Provide the (x, y) coordinate of the cell's center where the given text is located.  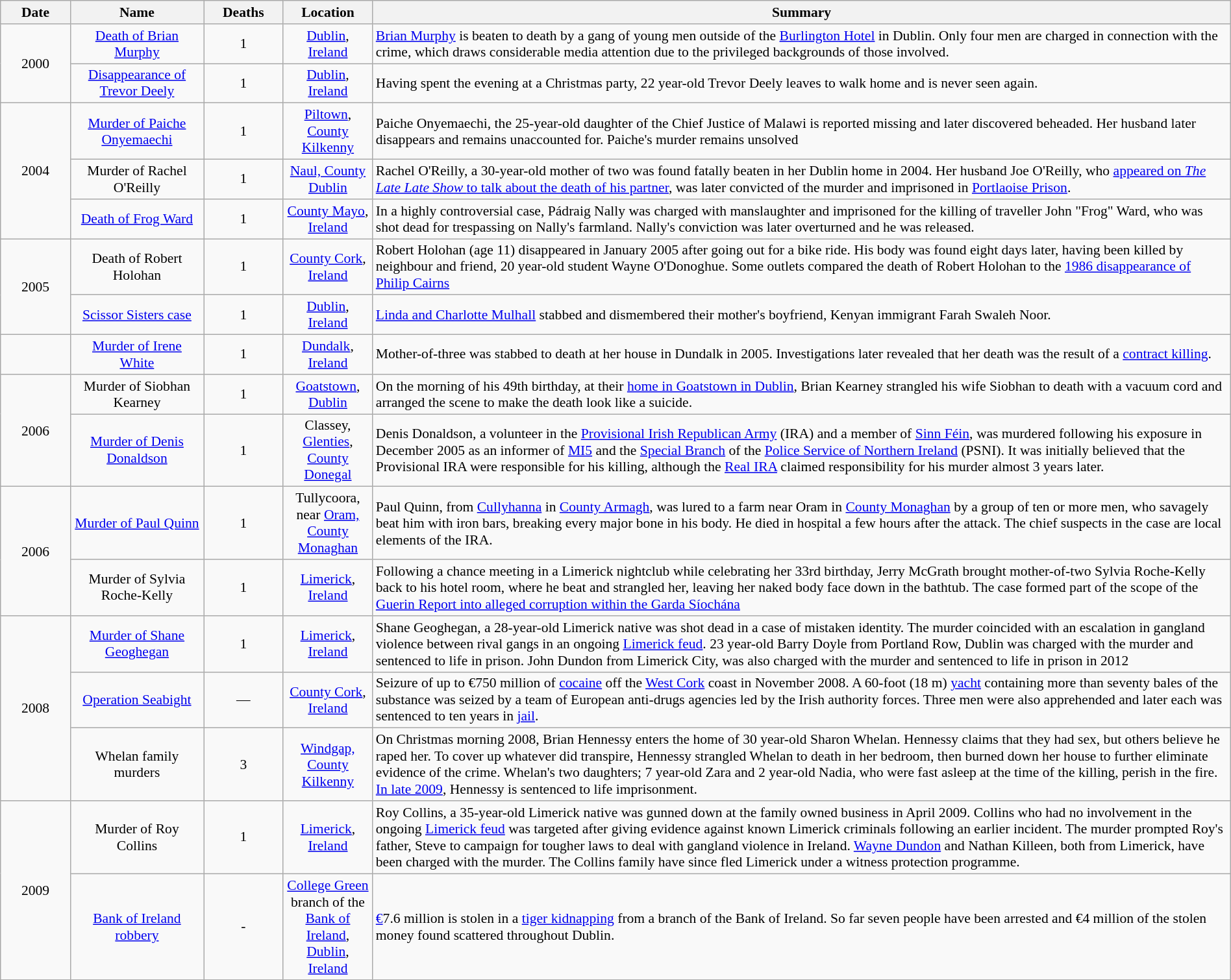
Murder of Rachel O'Reilly (136, 179)
— (244, 700)
Death of Brian Murphy (136, 44)
Death of Frog Ward (136, 219)
2009 (36, 890)
Murder of Denis Donaldson (136, 450)
College Green branch of the Bank of Ireland, Dublin, Ireland (328, 927)
Murder of Shane Geoghegan (136, 644)
Murder of Paul Quinn (136, 523)
2008 (36, 709)
Disappearance of Trevor Deely (136, 83)
2004 (36, 171)
County Mayo, Ireland (328, 219)
Date (36, 12)
Summary (802, 12)
Deaths (244, 12)
Murder of Sylvia Roche-Kelly (136, 588)
Linda and Charlotte Mulhall stabbed and dismembered their mother's boyfriend, Kenyan immigrant Farah Swaleh Noor. (802, 315)
Murder of Irene White (136, 354)
Goatstown, Dublin (328, 395)
Classey, Glenties, County Donegal (328, 450)
Name (136, 12)
- (244, 927)
Naul, County Dublin (328, 179)
Piltown, County Kilkenny (328, 131)
Tullycoora, near Oram, County Monaghan (328, 523)
Death of Robert Holohan (136, 267)
Whelan family murders (136, 765)
Dundalk, Ireland (328, 354)
Bank of Ireland robbery (136, 927)
3 (244, 765)
Murder of Roy Collins (136, 837)
Operation Seabight (136, 700)
Windgap, County Kilkenny (328, 765)
Murder of Siobhan Kearney (136, 395)
Scissor Sisters case (136, 315)
2000 (36, 64)
2005 (36, 287)
Having spent the evening at a Christmas party, 22 year-old Trevor Deely leaves to walk home and is never seen again. (802, 83)
Murder of Paiche Onyemaechi (136, 131)
Location (328, 12)
